Provide the (x, y) coordinate of the cell's center where the given text is located.  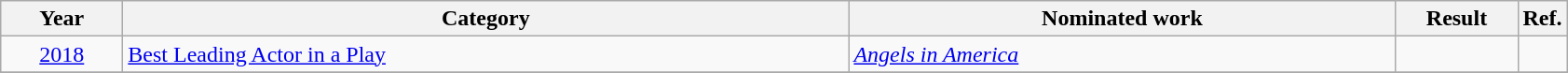
Result (1457, 19)
Year (61, 19)
Nominated work (1122, 19)
Angels in America (1122, 54)
Ref. (1543, 19)
Best Leading Actor in a Play (486, 54)
2018 (61, 54)
Category (486, 19)
